Capture the cell that displays the provided text and extract its [X, Y] central coordinate. 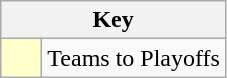
Teams to Playoffs [134, 58]
Key [114, 20]
